Detect which cell encompasses the target text, then output its (X, Y) center coordinate. 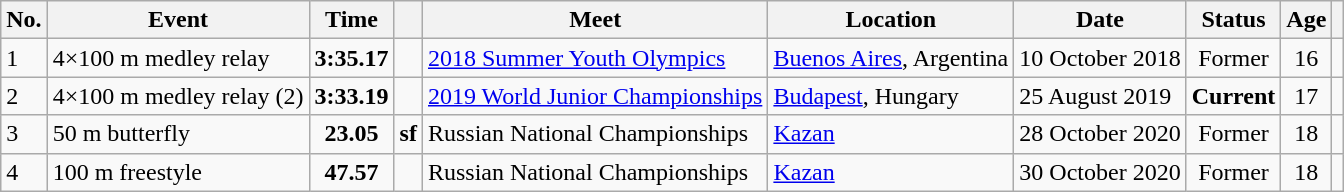
Event (178, 20)
23.05 (352, 134)
25 August 2019 (1100, 96)
4×100 m medley relay (178, 58)
2 (24, 96)
Status (1234, 20)
2018 Summer Youth Olympics (594, 58)
Budapest, Hungary (891, 96)
2019 World Junior Championships (594, 96)
Location (891, 20)
3:33.19 (352, 96)
3:35.17 (352, 58)
30 October 2020 (1100, 172)
1 (24, 58)
4 (24, 172)
17 (1306, 96)
28 October 2020 (1100, 134)
Buenos Aires, Argentina (891, 58)
16 (1306, 58)
4×100 m medley relay (2) (178, 96)
sf (408, 134)
3 (24, 134)
50 m butterfly (178, 134)
Current (1234, 96)
100 m freestyle (178, 172)
No. (24, 20)
10 October 2018 (1100, 58)
Meet (594, 20)
Time (352, 20)
Date (1100, 20)
Age (1306, 20)
47.57 (352, 172)
